Extract the (X, Y) coordinate from the center of the cell holding the provided text.  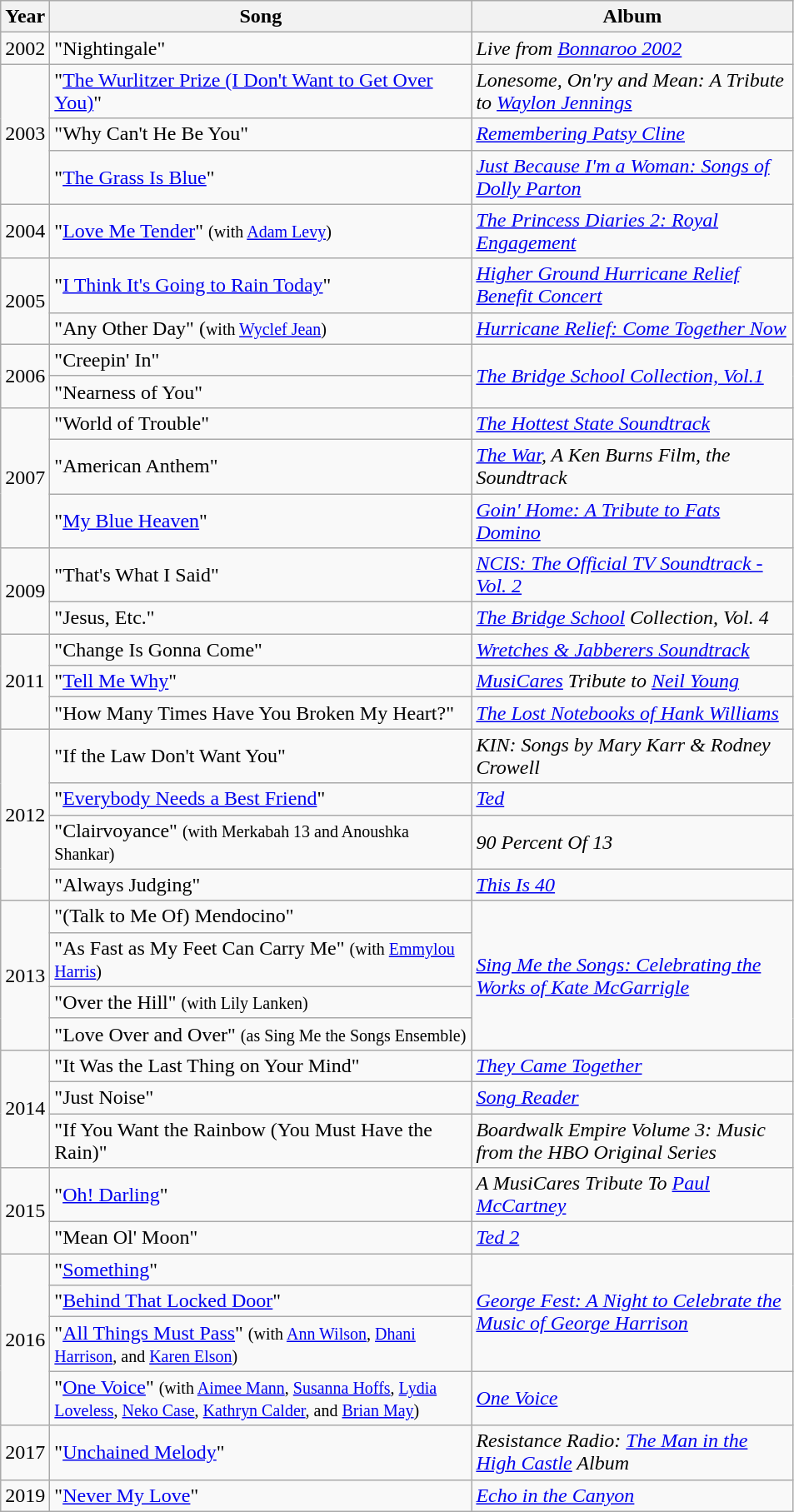
"Always Judging" (261, 885)
Ted 2 (632, 1238)
"Something" (261, 1270)
Album (632, 17)
90 Percent Of 13 (632, 841)
"World of Trouble" (261, 423)
Higher Ground Hurricane Relief Benefit Concert (632, 285)
"Over the Hill" (with Lily Lanken) (261, 1002)
"Mean Ol' Moon" (261, 1238)
The Bridge School Collection, Vol.1 (632, 376)
This Is 40 (632, 885)
"Oh! Darling" (261, 1195)
Song Reader (632, 1097)
"If You Want the Rainbow (You Must Have the Rain)" (261, 1140)
"That's What I Said" (261, 575)
Resistance Radio: The Man in the High Castle Album (632, 1453)
"How Many Times Have You Broken My Heart?" (261, 713)
2006 (25, 376)
Goin' Home: A Tribute to Fats Domino (632, 520)
Boardwalk Empire Volume 3: Music from the HBO Original Series (632, 1140)
"The Wurlitzer Prize (I Don't Want to Get Over You)" (261, 92)
Year (25, 17)
2014 (25, 1108)
"It Was the Last Thing on Your Mind" (261, 1065)
"Change Is Gonna Come" (261, 650)
"Everybody Needs a Best Friend" (261, 799)
Lonesome, On'ry and Mean: A Tribute to Waylon Jennings (632, 92)
2019 (25, 1495)
The Bridge School Collection, Vol. 4 (632, 618)
A MusiCares Tribute To Paul McCartney (632, 1195)
Live from Bonnaroo 2002 (632, 48)
2017 (25, 1453)
"Why Can't He Be You" (261, 134)
"Nearness of You" (261, 392)
"If the Law Don't Want You" (261, 756)
2016 (25, 1340)
"The Grass Is Blue" (261, 177)
2005 (25, 302)
"Unchained Melody" (261, 1453)
2007 (25, 477)
"Behind That Locked Door" (261, 1301)
Remembering Patsy Cline (632, 134)
NCIS: The Official TV Soundtrack - Vol. 2 (632, 575)
George Fest: A Night to Celebrate the Music of George Harrison (632, 1313)
"Tell Me Why" (261, 681)
"Nightingale" (261, 48)
One Voice (632, 1398)
KIN: Songs by Mary Karr & Rodney Crowell (632, 756)
"Love Me Tender" (with Adam Levy) (261, 232)
Sing Me the Songs: Celebrating the Works of Kate McGarrigle (632, 975)
2002 (25, 48)
Hurricane Relief: Come Together Now (632, 328)
"American Anthem" (261, 467)
"Clairvoyance" (with Merkabah 13 and Anoushka Shankar) (261, 841)
The Hottest State Soundtrack (632, 423)
They Came Together (632, 1065)
"Jesus, Etc." (261, 618)
Song (261, 17)
"Just Noise" (261, 1097)
MusiCares Tribute to Neil Young (632, 681)
"As Fast as My Feet Can Carry Me" (with Emmylou Harris) (261, 960)
The Lost Notebooks of Hank Williams (632, 713)
The Princess Diaries 2: Royal Engagement (632, 232)
"Love Over and Over" (as Sing Me the Songs Ensemble) (261, 1034)
"(Talk to Me Of) Mendocino" (261, 916)
Ted (632, 799)
"All Things Must Pass" (with Ann Wilson, Dhani Harrison, and Karen Elson) (261, 1345)
2012 (25, 815)
2004 (25, 232)
"Creepin' In" (261, 360)
Wretches & Jabberers Soundtrack (632, 650)
"I Think It's Going to Rain Today" (261, 285)
2009 (25, 591)
The War, A Ken Burns Film, the Soundtrack (632, 467)
"One Voice" (with Aimee Mann, Susanna Hoffs, Lydia Loveless, Neko Case, Kathryn Calder, and Brian May) (261, 1398)
"Any Other Day" (with Wyclef Jean) (261, 328)
"My Blue Heaven" (261, 520)
2011 (25, 681)
2013 (25, 975)
2015 (25, 1211)
Just Because I'm a Woman: Songs of Dolly Parton (632, 177)
Echo in the Canyon (632, 1495)
2003 (25, 134)
"Never My Love" (261, 1495)
